Search for the cell housing the specified text and yield its (x, y) center coordinate. 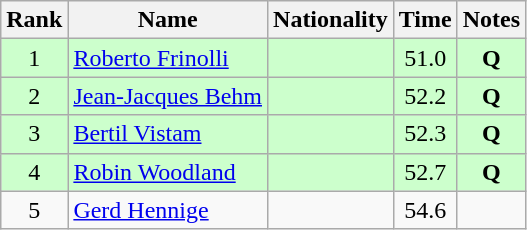
1 (34, 58)
Roberto Frinolli (168, 58)
Gerd Hennige (168, 210)
5 (34, 210)
Notes (491, 20)
4 (34, 172)
Time (425, 20)
Bertil Vistam (168, 134)
Jean-Jacques Behm (168, 96)
Rank (34, 20)
Name (168, 20)
2 (34, 96)
Nationality (331, 20)
3 (34, 134)
Robin Woodland (168, 172)
52.2 (425, 96)
52.3 (425, 134)
54.6 (425, 210)
51.0 (425, 58)
52.7 (425, 172)
